Extract the (x, y) coordinate from the center of the cell holding the provided text.  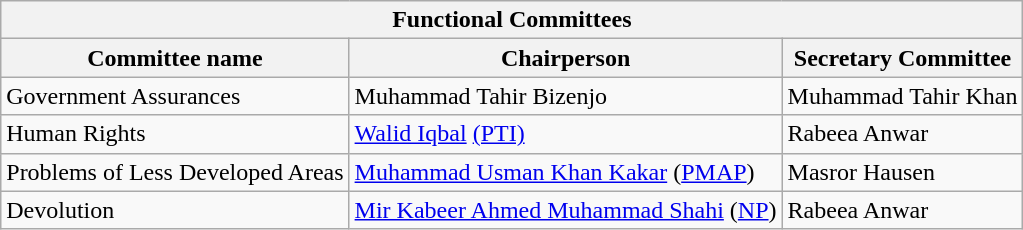
Muhammad Tahir Khan (902, 96)
Human Rights (175, 134)
Problems of Less Developed Areas (175, 172)
Committee name (175, 58)
Walid Iqbal (PTI) (566, 134)
Chairperson (566, 58)
Mir Kabeer Ahmed Muhammad Shahi (NP) (566, 210)
Functional Committees (512, 20)
Masror Hausen (902, 172)
Muhammad Tahir Bizenjo (566, 96)
Muhammad Usman Khan Kakar (PMAP) (566, 172)
Devolution (175, 210)
Secretary Committee (902, 58)
Government Assurances (175, 96)
